Locate the cell with the specified text and output its [x, y] center coordinate. 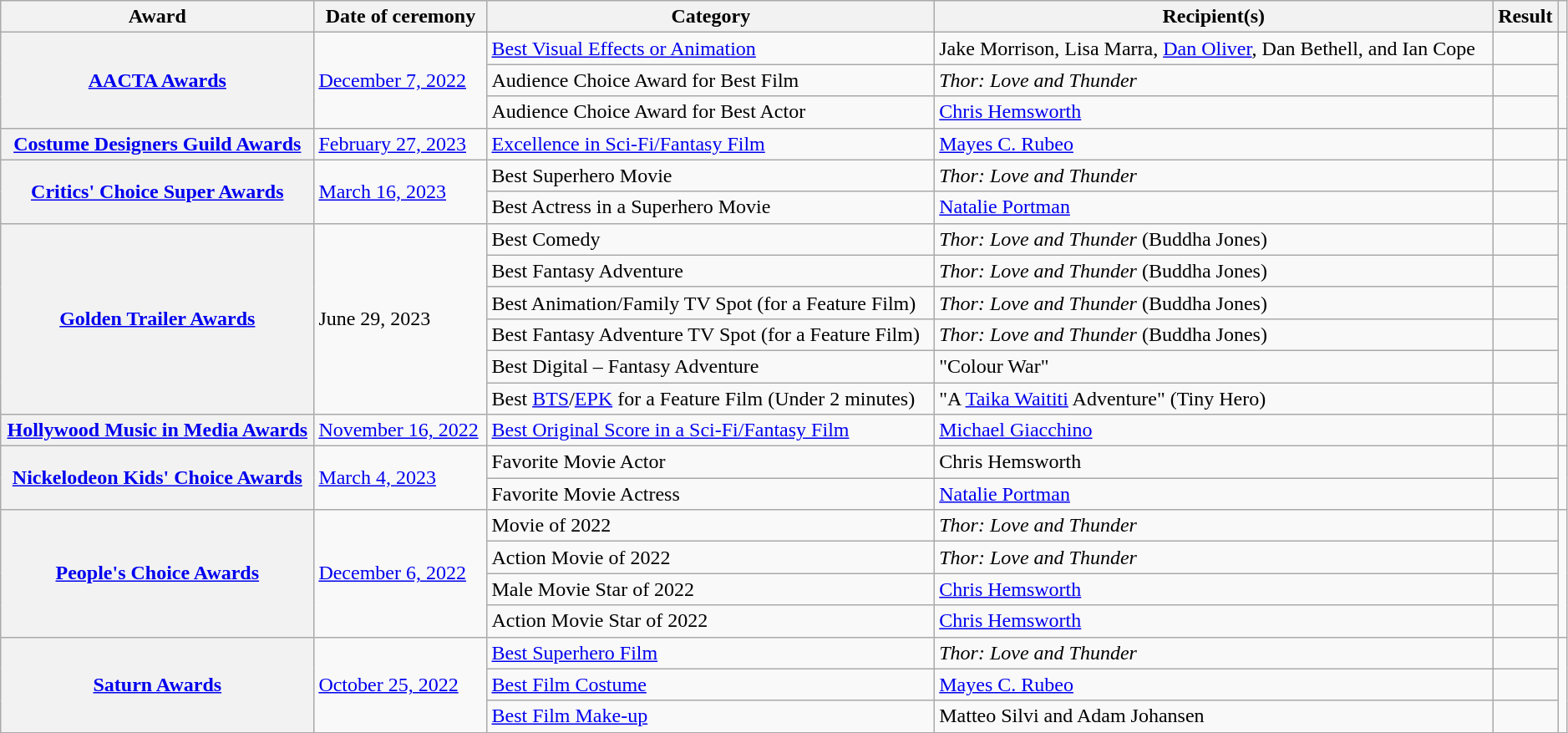
Action Movie of 2022 [711, 557]
Matteo Silvi and Adam Johansen [1214, 716]
Audience Choice Award for Best Actor [711, 112]
Jake Morrison, Lisa Marra, Dan Oliver, Dan Bethell, and Ian Cope [1214, 48]
Hollywood Music in Media Awards [157, 430]
Saturn Awards [157, 685]
November 16, 2022 [401, 430]
Date of ceremony [401, 17]
Favorite Movie Actor [711, 462]
June 29, 2023 [401, 318]
Best Superhero Movie [711, 176]
Best Film Make-up [711, 716]
Category [711, 17]
December 7, 2022 [401, 80]
Critics' Choice Super Awards [157, 191]
Best Animation/Family TV Spot (for a Feature Film) [711, 303]
"A Taika Waititi Adventure" (Tiny Hero) [1214, 399]
Best Fantasy Adventure [711, 271]
Best Film Costume [711, 685]
December 6, 2022 [401, 573]
Best Comedy [711, 239]
Male Movie Star of 2022 [711, 589]
Best Visual Effects or Animation [711, 48]
Best Superhero Film [711, 653]
"Colour War" [1214, 366]
Award [157, 17]
Movie of 2022 [711, 526]
March 4, 2023 [401, 478]
Best Digital – Fantasy Adventure [711, 366]
Favorite Movie Actress [711, 494]
Best Fantasy Adventure TV Spot (for a Feature Film) [711, 334]
Costume Designers Guild Awards [157, 144]
Action Movie Star of 2022 [711, 621]
Nickelodeon Kids' Choice Awards [157, 478]
People's Choice Awards [157, 573]
Golden Trailer Awards [157, 318]
Excellence in Sci-Fi/Fantasy Film [711, 144]
Result [1525, 17]
Recipient(s) [1214, 17]
Michael Giacchino [1214, 430]
October 25, 2022 [401, 685]
February 27, 2023 [401, 144]
Best BTS/EPK for a Feature Film (Under 2 minutes) [711, 399]
Audience Choice Award for Best Film [711, 80]
Best Actress in a Superhero Movie [711, 207]
AACTA Awards [157, 80]
Best Original Score in a Sci-Fi/Fantasy Film [711, 430]
March 16, 2023 [401, 191]
